From the cell containing the given text, extract its center point as (x, y) coordinate. 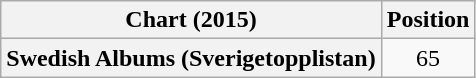
Swedish Albums (Sverigetopplistan) (191, 58)
Position (428, 20)
65 (428, 58)
Chart (2015) (191, 20)
